Scan for the cell matching the given text and deliver its (X, Y) coordinate at center. 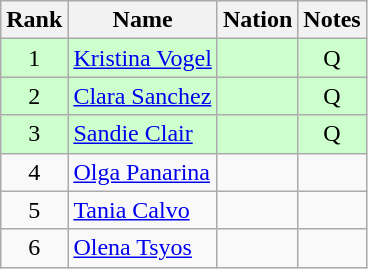
3 (34, 134)
Olga Panarina (143, 172)
Name (143, 20)
Sandie Clair (143, 134)
Rank (34, 20)
Olena Tsyos (143, 248)
5 (34, 210)
Notes (332, 20)
Tania Calvo (143, 210)
4 (34, 172)
6 (34, 248)
Kristina Vogel (143, 58)
2 (34, 96)
Clara Sanchez (143, 96)
Nation (257, 20)
1 (34, 58)
